Provide the (x, y) coordinate of the cell's center where the given text is located.  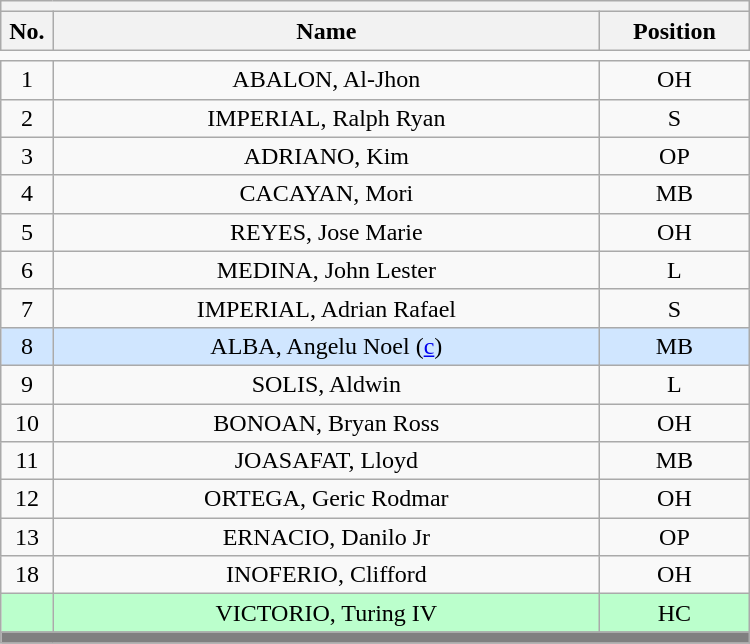
ORTEGA, Geric Rodmar (326, 499)
9 (27, 384)
MEDINA, John Lester (326, 270)
5 (27, 232)
INOFERIO, Clifford (326, 575)
CACAYAN, Mori (326, 194)
7 (27, 308)
JOASAFAT, Lloyd (326, 461)
1 (27, 80)
11 (27, 461)
BONOAN, Bryan Ross (326, 423)
IMPERIAL, Adrian Rafael (326, 308)
Position (675, 31)
No. (27, 31)
ADRIANO, Kim (326, 156)
IMPERIAL, Ralph Ryan (326, 118)
3 (27, 156)
SOLIS, Aldwin (326, 384)
ERNACIO, Danilo Jr (326, 537)
8 (27, 346)
18 (27, 575)
12 (27, 499)
REYES, Jose Marie (326, 232)
Name (326, 31)
VICTORIO, Turing IV (326, 613)
10 (27, 423)
HC (675, 613)
2 (27, 118)
6 (27, 270)
4 (27, 194)
ALBA, Angelu Noel (c) (326, 346)
13 (27, 537)
ABALON, Al-Jhon (326, 80)
